Detect which cell encompasses the target text, then output its (x, y) center coordinate. 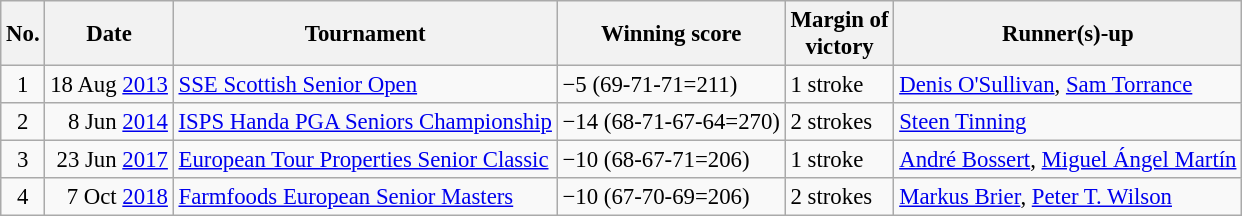
−14 (68-71-67-64=270) (671, 122)
Runner(s)-up (1068, 34)
1 (23, 85)
−10 (68-67-71=206) (671, 160)
No. (23, 34)
7 Oct 2018 (109, 197)
2 (23, 122)
Denis O'Sullivan, Sam Torrance (1068, 85)
3 (23, 160)
4 (23, 197)
SSE Scottish Senior Open (365, 85)
Margin ofvictory (840, 34)
Tournament (365, 34)
Winning score (671, 34)
Steen Tinning (1068, 122)
8 Jun 2014 (109, 122)
Farmfoods European Senior Masters (365, 197)
Markus Brier, Peter T. Wilson (1068, 197)
−5 (69-71-71=211) (671, 85)
18 Aug 2013 (109, 85)
Date (109, 34)
André Bossert, Miguel Ángel Martín (1068, 160)
−10 (67-70-69=206) (671, 197)
ISPS Handa PGA Seniors Championship (365, 122)
European Tour Properties Senior Classic (365, 160)
23 Jun 2017 (109, 160)
